Determine the [x, y] coordinate at the center of the cell enclosing the given text.  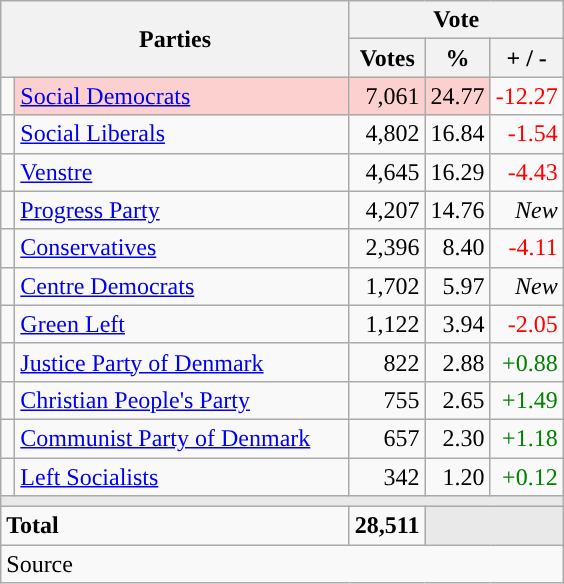
Communist Party of Denmark [182, 438]
-2.05 [526, 324]
-4.11 [526, 248]
-1.54 [526, 134]
+ / - [526, 58]
Green Left [182, 324]
-4.43 [526, 172]
Progress Party [182, 210]
4,645 [387, 172]
1,122 [387, 324]
Venstre [182, 172]
14.76 [458, 210]
1.20 [458, 477]
2.88 [458, 362]
Source [282, 564]
16.84 [458, 134]
2.65 [458, 400]
3.94 [458, 324]
Vote [456, 20]
+0.88 [526, 362]
657 [387, 438]
1,702 [387, 286]
Left Socialists [182, 477]
+1.49 [526, 400]
Christian People's Party [182, 400]
+1.18 [526, 438]
Centre Democrats [182, 286]
4,207 [387, 210]
2.30 [458, 438]
Justice Party of Denmark [182, 362]
24.77 [458, 96]
-12.27 [526, 96]
4,802 [387, 134]
Total [176, 526]
Social Liberals [182, 134]
8.40 [458, 248]
28,511 [387, 526]
822 [387, 362]
342 [387, 477]
Votes [387, 58]
755 [387, 400]
2,396 [387, 248]
Conservatives [182, 248]
+0.12 [526, 477]
7,061 [387, 96]
Social Democrats [182, 96]
5.97 [458, 286]
16.29 [458, 172]
% [458, 58]
Parties [176, 39]
